Identify which cell holds the provided text, then report its [x, y] central coordinate. 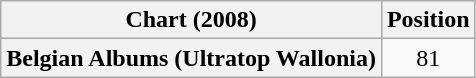
Position [428, 20]
Chart (2008) [192, 20]
81 [428, 58]
Belgian Albums (Ultratop Wallonia) [192, 58]
